For the text-containing cell, return its midpoint in (x, y) coordinate format. 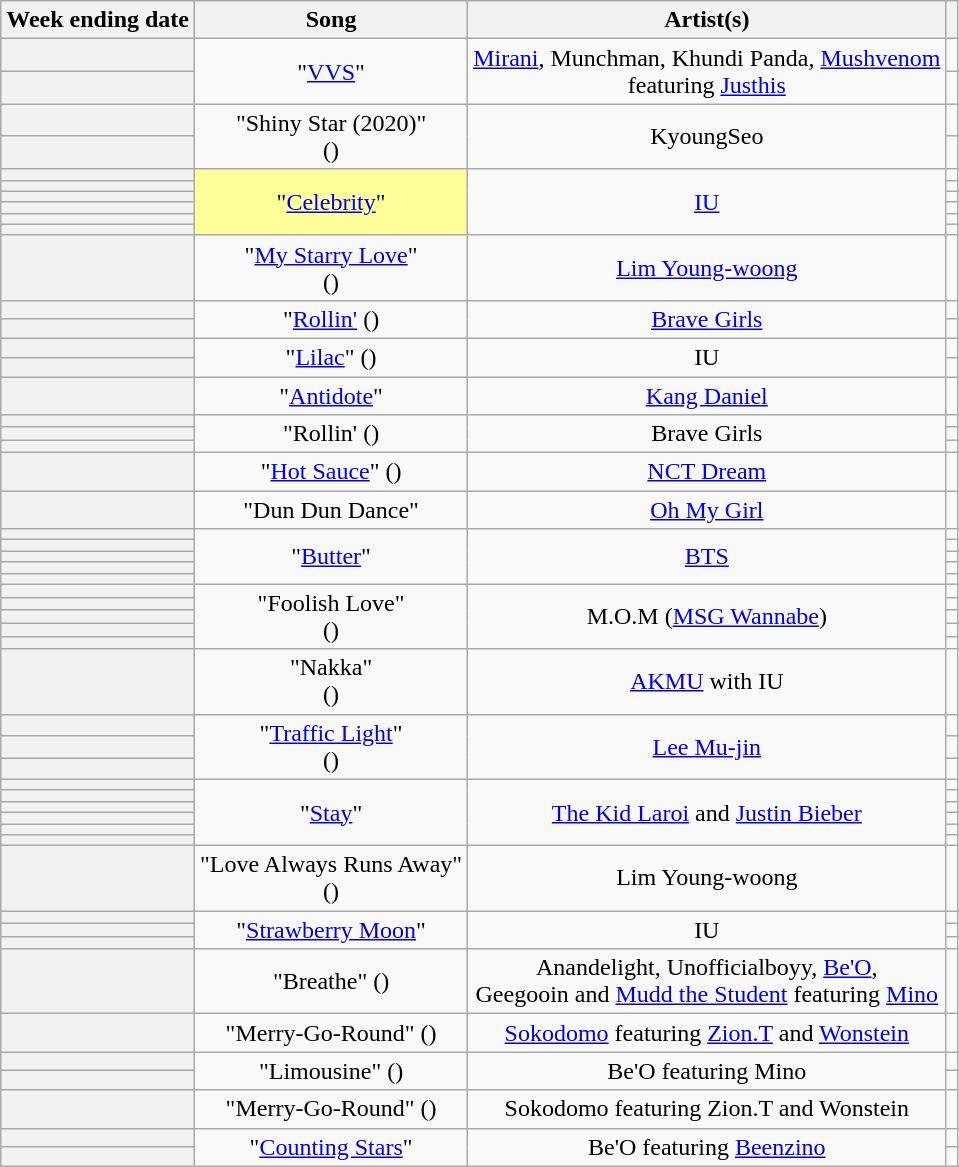
"Limousine" () (332, 1071)
"Dun Dun Dance" (332, 510)
BTS (707, 556)
Oh My Girl (707, 510)
"Strawberry Moon" (332, 930)
"Celebrity" (332, 202)
"Hot Sauce" () (332, 472)
Artist(s) (707, 20)
Kang Daniel (707, 395)
"VVS" (332, 72)
KyoungSeo (707, 136)
AKMU with IU (707, 682)
The Kid Laroi and Justin Bieber (707, 812)
"Traffic Light"() (332, 746)
"Nakka"() (332, 682)
Be'O featuring Mino (707, 1071)
"Love Always Runs Away"() (332, 878)
Be'O featuring Beenzino (707, 1147)
"Shiny Star (2020)"() (332, 136)
"Stay" (332, 812)
"Antidote" (332, 395)
Week ending date (98, 20)
M.O.M (MSG Wannabe) (707, 616)
"Butter" (332, 556)
Song (332, 20)
"My Starry Love"() (332, 268)
"Counting Stars" (332, 1147)
"Lilac" () (332, 357)
Mirani, Munchman, Khundi Panda, Mushvenomfeaturing Justhis (707, 72)
"Foolish Love"() (332, 616)
NCT Dream (707, 472)
"Breathe" () (332, 982)
Lee Mu-jin (707, 746)
Anandelight, Unofficialboyy, Be'O, Geegooin and Mudd the Student featuring Mino (707, 982)
